Locate the cell with the specified text and output its [x, y] center coordinate. 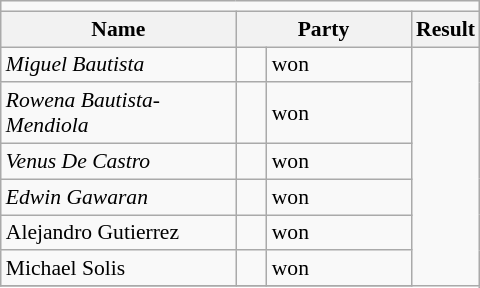
Miguel Bautista [118, 65]
Result [446, 29]
Michael Solis [118, 269]
Edwin Gawaran [118, 197]
Party [324, 29]
Venus De Castro [118, 162]
Alejandro Gutierrez [118, 233]
Name [118, 29]
Rowena Bautista-Mendiola [118, 114]
